Locate the cell with the specified text and output its (x, y) center coordinate. 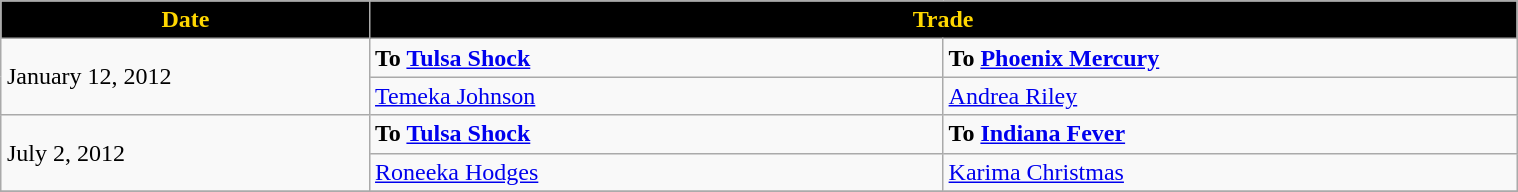
Temeka Johnson (657, 96)
Roneeka Hodges (657, 172)
Date (185, 20)
Andrea Riley (1230, 96)
Karima Christmas (1230, 172)
January 12, 2012 (185, 77)
To Indiana Fever (1230, 134)
Trade (944, 20)
July 2, 2012 (185, 153)
To Phoenix Mercury (1230, 58)
